Capture the cell that displays the provided text and extract its [x, y] central coordinate. 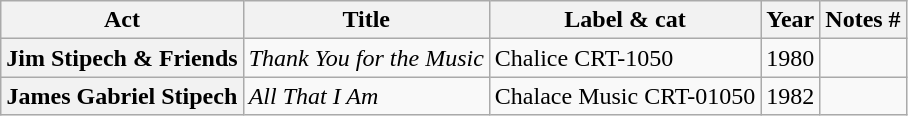
All That I Am [366, 96]
Chalace Music CRT-01050 [624, 96]
Label & cat [624, 20]
Act [122, 20]
1982 [790, 96]
Chalice CRT-1050 [624, 58]
Notes # [863, 20]
Year [790, 20]
Jim Stipech & Friends [122, 58]
Title [366, 20]
Thank You for the Music [366, 58]
1980 [790, 58]
James Gabriel Stipech [122, 96]
